Scan for the cell matching the given text and deliver its [x, y] coordinate at center. 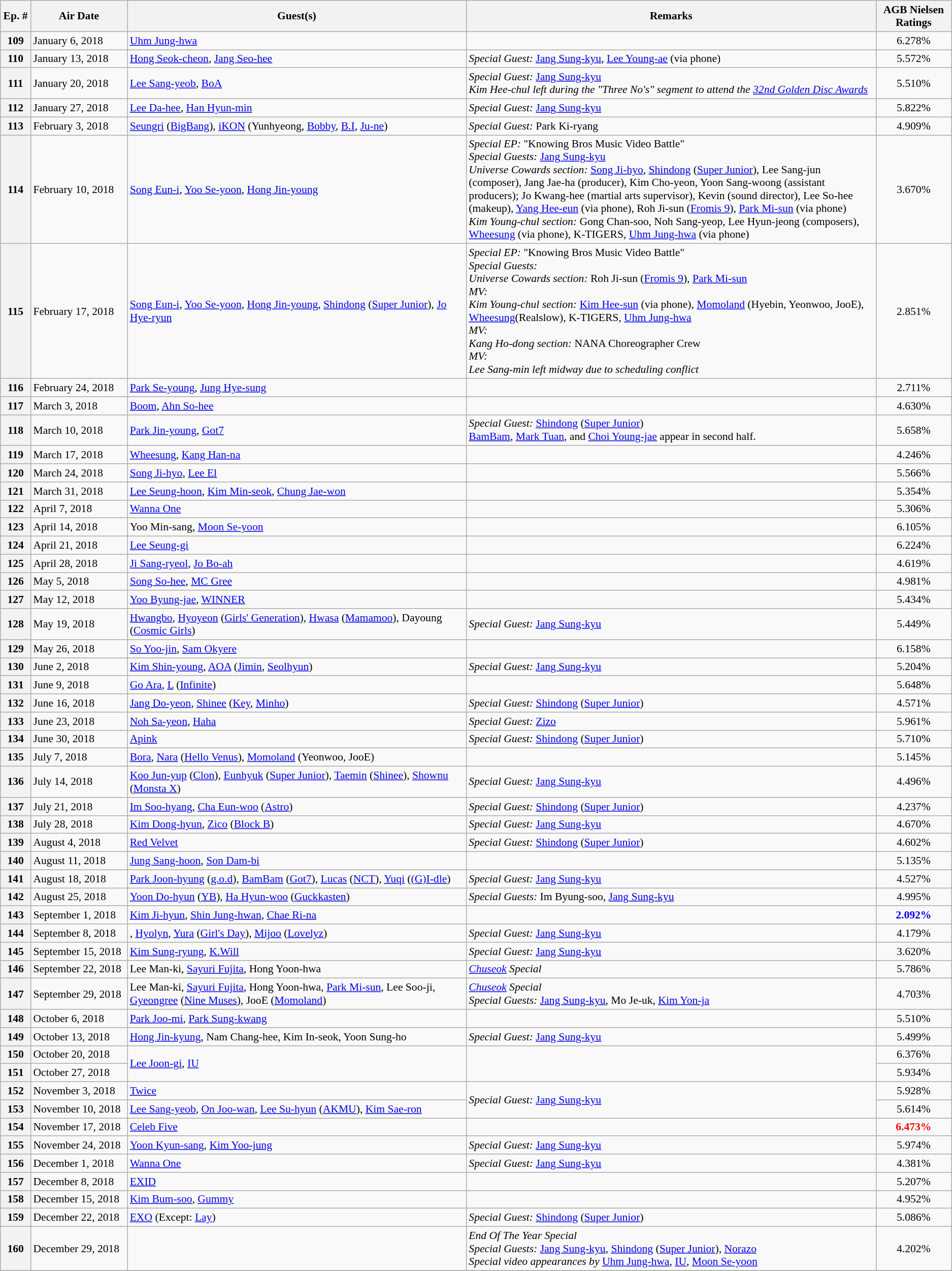
Wheesung, Kang Han-na [297, 455]
June 23, 2018 [79, 721]
December 22, 2018 [79, 1218]
120 [16, 473]
Seungri (BigBang), iKON (Yunhyeong, Bobby, B.I, Ju-ne) [297, 126]
Jung Sang-hoon, Son Dam-bi [297, 861]
June 9, 2018 [79, 685]
Park Se-young, Jung Hye-sung [297, 388]
August 11, 2018 [79, 861]
Yoon Kyun-sang, Kim Yoo-jung [297, 1146]
144 [16, 933]
149 [16, 1037]
December 1, 2018 [79, 1163]
4.381% [914, 1163]
October 13, 2018 [79, 1037]
133 [16, 721]
5.572% [914, 59]
137 [16, 807]
147 [16, 994]
5.135% [914, 861]
So Yoo-jin, Sam Okyere [297, 649]
August 25, 2018 [79, 897]
5.207% [914, 1182]
Lee Sang-yeob, On Joo-wan, Lee Su-hyun (AKMU), Kim Sae-ron [297, 1109]
April 21, 2018 [79, 546]
2.851% [914, 311]
Chuseok SpecialSpecial Guests: Jang Sung-kyu, Mo Je-uk, Kim Yon-ja [671, 994]
December 8, 2018 [79, 1182]
5.614% [914, 1109]
4.995% [914, 897]
Twice [297, 1091]
Special Guest: Jang Sung-kyu, Lee Young-ae (via phone) [671, 59]
January 13, 2018 [79, 59]
Lee Joon-gi, IU [297, 1064]
March 24, 2018 [79, 473]
Remarks [671, 16]
157 [16, 1182]
148 [16, 1019]
Air Date [79, 16]
128 [16, 624]
110 [16, 59]
January 6, 2018 [79, 41]
February 10, 2018 [79, 189]
5.566% [914, 473]
6.224% [914, 546]
4.981% [914, 582]
Hong Jin-kyung, Nam Chang-hee, Kim In-seok, Yoon Sung-ho [297, 1037]
121 [16, 491]
113 [16, 126]
129 [16, 649]
155 [16, 1146]
AGB Nielsen Ratings [914, 16]
4.527% [914, 879]
November 3, 2018 [79, 1091]
October 27, 2018 [79, 1073]
Kim Shin-young, AOA (Jimin, Seolhyun) [297, 667]
Lee Sang-yeob, BoA [297, 83]
6.473% [914, 1127]
5.354% [914, 491]
Special Guests: Im Byung-soo, Jang Sung-kyu [671, 897]
March 10, 2018 [79, 430]
Song Eun-i, Yoo Se-yoon, Hong Jin-young [297, 189]
June 16, 2018 [79, 703]
Go Ara, L (Infinite) [297, 685]
Ji Sang-ryeol, Jo Bo-ah [297, 563]
4.496% [914, 782]
Song So-hee, MC Gree [297, 582]
February 24, 2018 [79, 388]
September 8, 2018 [79, 933]
4.179% [914, 933]
August 4, 2018 [79, 843]
Kim Dong-hyun, Zico (Block B) [297, 824]
End Of The Year SpecialSpecial Guests: Jang Sung-kyu, Shindong (Super Junior), NorazoSpecial video appearances by Uhm Jung-hwa, IU, Moon Se-yoon [671, 1249]
Lee Da-hee, Han Hyun-min [297, 108]
140 [16, 861]
May 19, 2018 [79, 624]
123 [16, 527]
Lee Man-ki, Sayuri Fujita, Hong Yoon-hwa [297, 969]
134 [16, 739]
115 [16, 311]
April 14, 2018 [79, 527]
132 [16, 703]
Noh Sa-yeon, Haha [297, 721]
July 7, 2018 [79, 757]
136 [16, 782]
Celeb Five [297, 1127]
5.928% [914, 1091]
5.786% [914, 969]
September 1, 2018 [79, 915]
December 29, 2018 [79, 1249]
4.909% [914, 126]
4.619% [914, 563]
October 6, 2018 [79, 1019]
5.961% [914, 721]
EXID [297, 1182]
5.822% [914, 108]
EXO (Except: Lay) [297, 1218]
124 [16, 546]
Lee Seung-hoon, Kim Min-seok, Chung Jae-won [297, 491]
122 [16, 509]
6.105% [914, 527]
114 [16, 189]
139 [16, 843]
5.934% [914, 1073]
November 24, 2018 [79, 1146]
109 [16, 41]
4.952% [914, 1199]
158 [16, 1199]
4.602% [914, 843]
5.086% [914, 1218]
March 17, 2018 [79, 455]
January 20, 2018 [79, 83]
118 [16, 430]
138 [16, 824]
125 [16, 563]
Special Guest: Shindong (Super Junior) BamBam, Mark Tuan, and Choi Young-jae appear in second half. [671, 430]
4.703% [914, 994]
Yoon Do-hyun (YB), Ha Hyun-woo (Guckkasten) [297, 897]
146 [16, 969]
116 [16, 388]
May 26, 2018 [79, 649]
Ep. # [16, 16]
141 [16, 879]
5.306% [914, 509]
Kim Bum-soo, Gummy [297, 1199]
October 20, 2018 [79, 1055]
March 31, 2018 [79, 491]
145 [16, 951]
117 [16, 406]
Park Jin-young, Got7 [297, 430]
July 28, 2018 [79, 824]
February 3, 2018 [79, 126]
160 [16, 1249]
Hong Seok-cheon, Jang Seo-hee [297, 59]
143 [16, 915]
Special Guest: Park Ki-ryang [671, 126]
2.092% [914, 915]
4.237% [914, 807]
December 15, 2018 [79, 1199]
July 14, 2018 [79, 782]
4.246% [914, 455]
4.670% [914, 824]
159 [16, 1218]
Guest(s) [297, 16]
March 3, 2018 [79, 406]
119 [16, 455]
5.648% [914, 685]
April 7, 2018 [79, 509]
November 17, 2018 [79, 1127]
5.145% [914, 757]
Park Joon-hyung (g.o.d), BamBam (Got7), Lucas (NCT), Yuqi ((G)I-dle) [297, 879]
September 22, 2018 [79, 969]
Yoo Byung-jae, WINNER [297, 600]
4.571% [914, 703]
July 21, 2018 [79, 807]
130 [16, 667]
4.630% [914, 406]
156 [16, 1163]
Kim Ji-hyun, Shin Jung-hwan, Chae Ri-na [297, 915]
6.278% [914, 41]
6.158% [914, 649]
5.449% [914, 624]
June 30, 2018 [79, 739]
Boom, Ahn So-hee [297, 406]
Chuseok Special [671, 969]
2.711% [914, 388]
Im Soo-hyang, Cha Eun-woo (Astro) [297, 807]
6.376% [914, 1055]
February 17, 2018 [79, 311]
Lee Man-ki, Sayuri Fujita, Hong Yoon-hwa, Park Mi-sun, Lee Soo-ji, Gyeongree (Nine Muses), JooE (Momoland) [297, 994]
Special Guest: Jang Sung-kyuKim Hee-chul left during the "Three No's" segment to attend the 32nd Golden Disc Awards [671, 83]
150 [16, 1055]
3.670% [914, 189]
142 [16, 897]
153 [16, 1109]
January 27, 2018 [79, 108]
Park Joo-mi, Park Sung-kwang [297, 1019]
5.658% [914, 430]
Koo Jun-yup (Clon), Eunhyuk (Super Junior), Taemin (Shinee), Shownu (Monsta X) [297, 782]
5.204% [914, 667]
May 5, 2018 [79, 582]
3.620% [914, 951]
152 [16, 1091]
April 28, 2018 [79, 563]
112 [16, 108]
September 29, 2018 [79, 994]
127 [16, 600]
126 [16, 582]
August 18, 2018 [79, 879]
5.434% [914, 600]
Special Guest: Zizo [671, 721]
Jang Do-yeon, Shinee (Key, Minho) [297, 703]
Yoo Min-sang, Moon Se-yoon [297, 527]
154 [16, 1127]
May 12, 2018 [79, 600]
Song Eun-i, Yoo Se-yoon, Hong Jin-young, Shindong (Super Junior), Jo Hye-ryun [297, 311]
Song Ji-hyo, Lee El [297, 473]
Hwangbo, Hyoyeon (Girls' Generation), Hwasa (Mamamoo), Dayoung (Cosmic Girls) [297, 624]
Lee Seung-gi [297, 546]
Bora, Nara (Hello Venus), Momoland (Yeonwoo, JooE) [297, 757]
September 15, 2018 [79, 951]
5.974% [914, 1146]
Uhm Jung-hwa [297, 41]
4.202% [914, 1249]
5.710% [914, 739]
151 [16, 1073]
5.499% [914, 1037]
135 [16, 757]
Apink [297, 739]
111 [16, 83]
Red Velvet [297, 843]
June 2, 2018 [79, 667]
November 10, 2018 [79, 1109]
Kim Sung-ryung, K.Will [297, 951]
131 [16, 685]
, Hyolyn, Yura (Girl's Day), Mijoo (Lovelyz) [297, 933]
